For the text-containing cell, return its midpoint in [x, y] coordinate format. 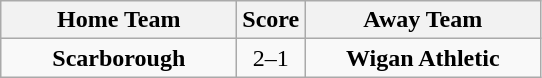
Away Team [423, 20]
Scarborough [119, 58]
Score [271, 20]
Home Team [119, 20]
2–1 [271, 58]
Wigan Athletic [423, 58]
